Extract the (X, Y) coordinate from the center of the cell holding the provided text.  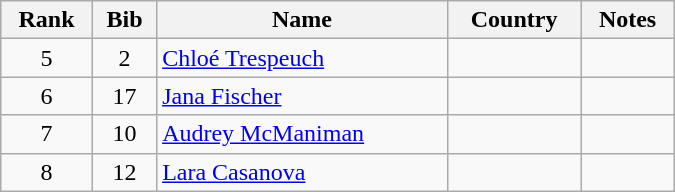
Name (302, 20)
Audrey McManiman (302, 134)
Country (514, 20)
Jana Fischer (302, 96)
10 (124, 134)
Rank (47, 20)
6 (47, 96)
2 (124, 58)
8 (47, 172)
Bib (124, 20)
5 (47, 58)
12 (124, 172)
17 (124, 96)
7 (47, 134)
Chloé Trespeuch (302, 58)
Lara Casanova (302, 172)
Notes (628, 20)
